Find where the given text appears and provide that cell's center as [x, y] coordinate. 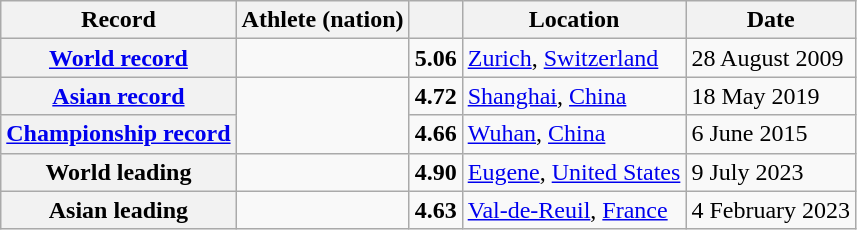
Zurich, Switzerland [574, 58]
Date [771, 20]
Shanghai, China [574, 96]
5.06 [436, 58]
World record [118, 58]
6 June 2015 [771, 134]
Championship record [118, 134]
Wuhan, China [574, 134]
4 February 2023 [771, 210]
4.90 [436, 172]
9 July 2023 [771, 172]
18 May 2019 [771, 96]
Athlete (nation) [322, 20]
Asian record [118, 96]
Location [574, 20]
Eugene, United States [574, 172]
4.72 [436, 96]
4.63 [436, 210]
Val-de-Reuil, France [574, 210]
Asian leading [118, 210]
28 August 2009 [771, 58]
4.66 [436, 134]
Record [118, 20]
World leading [118, 172]
